Provide the [X, Y] coordinate of the cell's center where the given text is located.  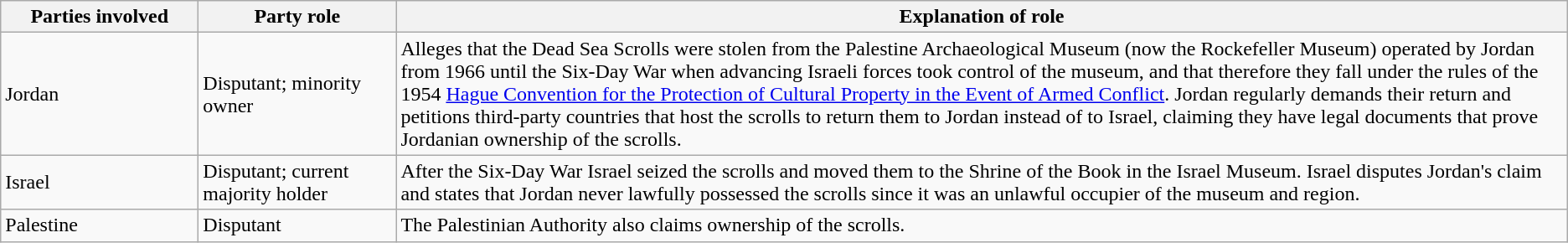
The Palestinian Authority also claims ownership of the scrolls. [982, 225]
Israel [100, 183]
Palestine [100, 225]
Parties involved [100, 17]
Disputant; minority owner [297, 94]
Party role [297, 17]
Disputant [297, 225]
Disputant; current majority holder [297, 183]
Jordan [100, 94]
Explanation of role [982, 17]
